Search for the cell housing the specified text and yield its [X, Y] center coordinate. 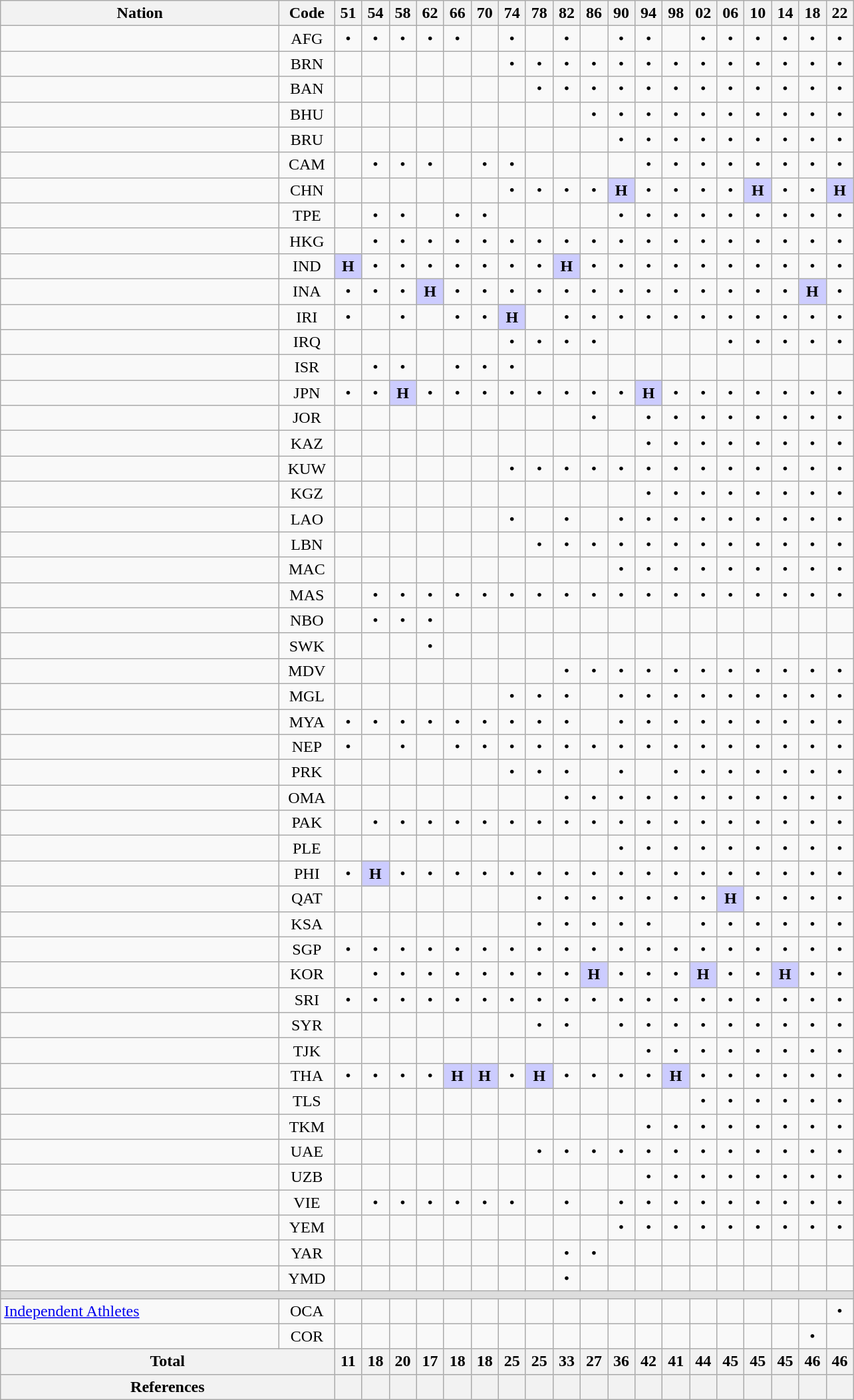
14 [785, 13]
CAM [307, 165]
OMA [307, 798]
IND [307, 266]
UZB [307, 1177]
THA [307, 1076]
OCA [307, 1311]
MDV [307, 671]
NEP [307, 747]
82 [567, 13]
NBO [307, 620]
Independent Athletes [140, 1311]
AFG [307, 39]
PAK [307, 823]
LAO [307, 519]
10 [758, 13]
44 [704, 1361]
51 [349, 13]
98 [676, 13]
42 [649, 1361]
JPN [307, 393]
62 [430, 13]
INA [307, 291]
KUW [307, 469]
PRK [307, 772]
IRQ [307, 342]
MGL [307, 696]
COR [307, 1336]
MAC [307, 570]
QAT [307, 899]
70 [484, 13]
41 [676, 1361]
BRU [307, 140]
YAR [307, 1253]
Code [307, 13]
78 [539, 13]
VIE [307, 1203]
33 [567, 1361]
SYR [307, 1025]
HKG [307, 241]
LBN [307, 544]
TJK [307, 1050]
54 [375, 13]
SGP [307, 949]
SWK [307, 645]
90 [621, 13]
PHI [307, 874]
94 [649, 13]
74 [512, 13]
TLS [307, 1101]
17 [430, 1361]
KSA [307, 924]
MAS [307, 595]
22 [839, 13]
CHN [307, 190]
Nation [140, 13]
TKM [307, 1127]
SRI [307, 1000]
KGZ [307, 494]
36 [621, 1361]
BAN [307, 89]
YMD [307, 1278]
UAE [307, 1152]
JOR [307, 418]
02 [704, 13]
Total [168, 1361]
20 [403, 1361]
58 [403, 13]
11 [349, 1361]
06 [730, 13]
References [168, 1387]
KOR [307, 975]
86 [593, 13]
IRI [307, 317]
PLE [307, 848]
TPE [307, 215]
BRN [307, 64]
66 [458, 13]
ISR [307, 368]
YEM [307, 1228]
MYA [307, 721]
27 [593, 1361]
KAZ [307, 443]
BHU [307, 114]
